Determine the (X, Y) coordinate at the center of the cell enclosing the given text.  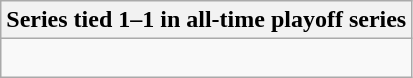
Series tied 1–1 in all-time playoff series (206, 20)
